From the cell containing the given text, extract its center point as (X, Y) coordinate. 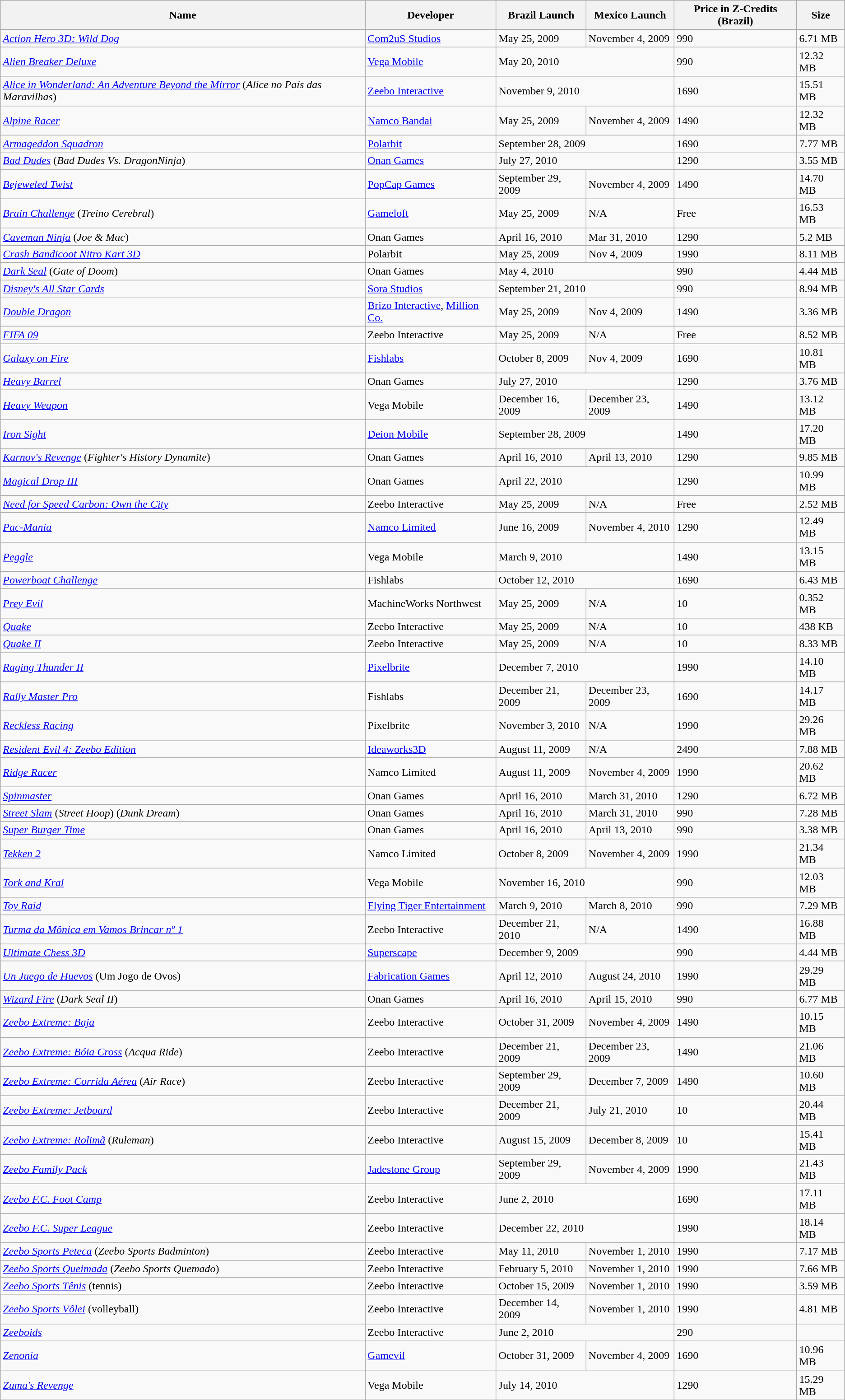
Zeeboids (183, 1332)
December 7, 2010 (585, 667)
Action Hero 3D: Wild Dog (183, 38)
8.94 MB (821, 289)
Peggle (183, 556)
Heavy Barrel (183, 382)
3.36 MB (821, 312)
Jadestone Group (431, 1170)
Karnov's Revenge (Fighter's History Dynamite) (183, 457)
Caveman Ninja (Joe & Mac) (183, 237)
MachineWorks Northwest (431, 603)
December 16, 2009 (541, 405)
Tekken 2 (183, 854)
Ridge Racer (183, 772)
Rally Master Pro (183, 696)
3.55 MB (821, 161)
Fabrication Games (431, 975)
18.14 MB (821, 1228)
Zeebo Extreme: Rolimã (Ruleman) (183, 1140)
2490 (736, 749)
April 15, 2010 (630, 999)
Zeebo Extreme: Corrida Aérea (Air Race) (183, 1081)
Spinmaster (183, 796)
Street Slam (Street Hoop) (Dunk Dream) (183, 813)
November 3, 2010 (541, 726)
Com2uS Studios (431, 38)
Heavy Weapon (183, 405)
Quake (183, 626)
20.44 MB (821, 1111)
May 20, 2010 (585, 61)
Super Burger Time (183, 830)
Iron Sight (183, 434)
August 24, 2010 (630, 975)
Ideaworks3D (431, 749)
Flying Tiger Entertainment (431, 906)
Bejeweled Twist (183, 184)
July 14, 2010 (585, 1385)
Disney's All Star Cards (183, 289)
FIFA 09 (183, 335)
3.76 MB (821, 382)
Zenonia (183, 1356)
10.15 MB (821, 1022)
Double Dragon (183, 312)
Name (183, 15)
December 8, 2009 (630, 1140)
Developer (431, 15)
Galaxy on Fire (183, 359)
Zeebo Family Pack (183, 1170)
Prey Evil (183, 603)
Alpine Racer (183, 120)
10.99 MB (821, 481)
14.10 MB (821, 667)
December 14, 2009 (541, 1309)
Price in Z-Credits (Brazil) (736, 15)
Dark Seal (Gate of Doom) (183, 271)
Powerboat Challenge (183, 580)
9.85 MB (821, 457)
Raging Thunder II (183, 667)
May 11, 2010 (541, 1251)
Gameloft (431, 213)
14.70 MB (821, 184)
Alien Breaker Deluxe (183, 61)
Zuma's Revenge (183, 1385)
Zeebo Extreme: Jetboard (183, 1111)
13.12 MB (821, 405)
Zeebo Sports Queimada (Zeebo Sports Quemado) (183, 1269)
Need for Speed Carbon: Own the City (183, 504)
Zeebo Extreme: Baja (183, 1022)
15.41 MB (821, 1140)
Turma da Mônica em Vamos Brincar nº 1 (183, 929)
December 21, 2010 (541, 929)
15.51 MB (821, 91)
Resident Evil 4: Zeebo Edition (183, 749)
21.06 MB (821, 1051)
4.81 MB (821, 1309)
Gamevil (431, 1356)
Zeebo Sports Peteca (Zeebo Sports Badminton) (183, 1251)
17.11 MB (821, 1199)
8.11 MB (821, 254)
December 22, 2010 (585, 1228)
8.33 MB (821, 644)
December 7, 2009 (630, 1081)
7.28 MB (821, 813)
Brazil Launch (541, 15)
13.15 MB (821, 556)
May 4, 2010 (585, 271)
Bad Dudes (Bad Dudes Vs. DragonNinja) (183, 161)
16.53 MB (821, 213)
Toy Raid (183, 906)
July 21, 2010 (630, 1111)
15.29 MB (821, 1385)
6.71 MB (821, 38)
10.96 MB (821, 1356)
April 12, 2010 (541, 975)
October 15, 2009 (541, 1286)
290 (736, 1332)
March 8, 2010 (630, 906)
Wizard Fire (Dark Seal II) (183, 999)
17.20 MB (821, 434)
June 16, 2009 (541, 527)
Magical Drop III (183, 481)
Alice in Wonderland: An Adventure Beyond the Mirror (Alice no País das Maravilhas) (183, 91)
Zeebo F.C. Foot Camp (183, 1199)
7.88 MB (821, 749)
Mexico Launch (630, 15)
Reckless Racing (183, 726)
10.60 MB (821, 1081)
12.03 MB (821, 882)
0.352 MB (821, 603)
29.29 MB (821, 975)
Zeebo Extreme: Bóia Cross (Acqua Ride) (183, 1051)
7.29 MB (821, 906)
April 22, 2010 (585, 481)
Quake II (183, 644)
14.17 MB (821, 696)
October 12, 2010 (585, 580)
Size (821, 15)
16.88 MB (821, 929)
Brain Challenge (Treino Cerebral) (183, 213)
December 9, 2009 (585, 952)
Brizo Interactive, Million Co. (431, 312)
Crash Bandicoot Nitro Kart 3D (183, 254)
PopCap Games (431, 184)
Ultimate Chess 3D (183, 952)
November 9, 2010 (585, 91)
August 15, 2009 (541, 1140)
Mar 31, 2010 (630, 237)
Deion Mobile (431, 434)
2.52 MB (821, 504)
5.2 MB (821, 237)
Zeebo Sports Vôlei (volleyball) (183, 1309)
6.72 MB (821, 796)
7.66 MB (821, 1269)
6.43 MB (821, 580)
29.26 MB (821, 726)
Superscape (431, 952)
21.43 MB (821, 1170)
7.17 MB (821, 1251)
Un Juego de Huevos (Um Jogo de Ovos) (183, 975)
September 21, 2010 (585, 289)
7.77 MB (821, 144)
438 KB (821, 626)
Armageddon Squadron (183, 144)
3.59 MB (821, 1286)
3.38 MB (821, 830)
November 16, 2010 (585, 882)
November 4, 2010 (630, 527)
6.77 MB (821, 999)
Tork and Kral (183, 882)
Pac-Mania (183, 527)
Sora Studios (431, 289)
21.34 MB (821, 854)
Namco Bandai (431, 120)
8.52 MB (821, 335)
Zeebo F.C. Super League (183, 1228)
February 5, 2010 (541, 1269)
20.62 MB (821, 772)
12.49 MB (821, 527)
10.81 MB (821, 359)
Zeebo Sports Tênis (tennis) (183, 1286)
